Provide the (x, y) coordinate of the cell's center where the given text is located.  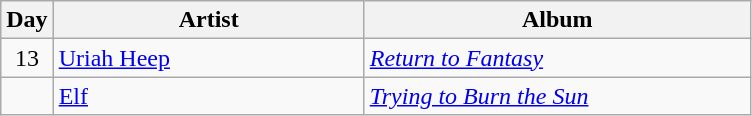
Artist (208, 20)
Return to Fantasy (557, 58)
Uriah Heep (208, 58)
Elf (208, 96)
13 (27, 58)
Album (557, 20)
Day (27, 20)
Trying to Burn the Sun (557, 96)
